Identify which cell holds the provided text, then report its [X, Y] central coordinate. 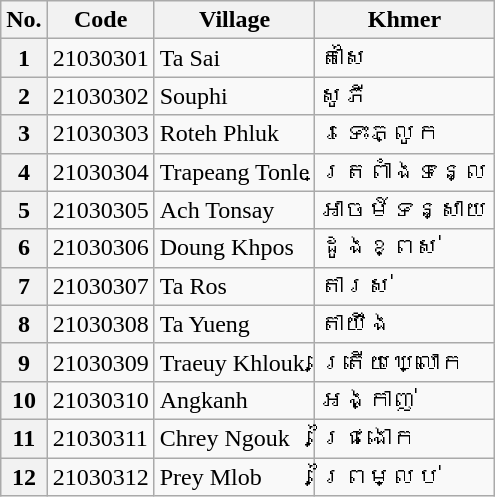
ត្រើយឃ្លោក [404, 362]
21030312 [100, 477]
12 [24, 477]
Ach Tonsay [234, 210]
Ta Sai [234, 58]
Chrey Ngouk [234, 438]
រទេះភ្លូក [404, 134]
Ta Yueng [234, 324]
Angkanh [234, 400]
21030302 [100, 96]
21030310 [100, 400]
Code [100, 20]
21030311 [100, 438]
តារស់ [404, 286]
Souphi [234, 96]
21030307 [100, 286]
3 [24, 134]
No. [24, 20]
10 [24, 400]
21030309 [100, 362]
Khmer [404, 20]
21030308 [100, 324]
តាសៃ [404, 58]
8 [24, 324]
Doung Khpos [234, 248]
5 [24, 210]
ត្រពាំងទន្លេ [404, 172]
តាយឹង [404, 324]
អាចម៍ទន្សាយ [404, 210]
7 [24, 286]
9 [24, 362]
អង្កាញ់ [404, 400]
ជ្រៃងោក [404, 438]
Traeuy Khlouk [234, 362]
ដូងខ្ពស់ [404, 248]
Ta Ros [234, 286]
21030304 [100, 172]
Roteh Phluk [234, 134]
21030303 [100, 134]
Trapeang Tonle [234, 172]
11 [24, 438]
សូភី [404, 96]
21030301 [100, 58]
1 [24, 58]
21030306 [100, 248]
21030305 [100, 210]
4 [24, 172]
Village [234, 20]
6 [24, 248]
Prey Mlob [234, 477]
2 [24, 96]
ព្រៃម្លប់ [404, 477]
